Output the [X, Y] coordinate of the center of the cell containing the given text.  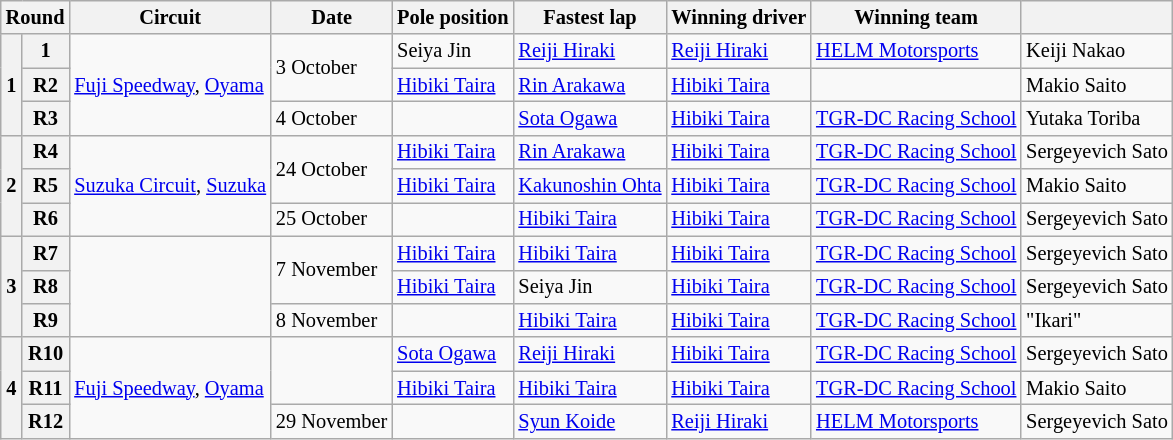
R11 [46, 388]
4 [12, 388]
25 October [332, 219]
Circuit [170, 17]
Round [36, 17]
Winning team [916, 17]
Kakunoshin Ohta [590, 186]
2 [12, 186]
24 October [332, 168]
R7 [46, 253]
Fastest lap [590, 17]
R3 [46, 118]
R4 [46, 152]
Keiji Nakao [1096, 51]
3 [12, 286]
R5 [46, 186]
29 November [332, 421]
Winning driver [738, 17]
7 November [332, 270]
Syun Koide [590, 421]
Suzuka Circuit, Suzuka [170, 186]
R9 [46, 320]
8 November [332, 320]
Yutaka Toriba [1096, 118]
R10 [46, 354]
Date [332, 17]
4 October [332, 118]
R12 [46, 421]
Pole position [452, 17]
R2 [46, 85]
3 October [332, 68]
R8 [46, 287]
R6 [46, 219]
"Ikari" [1096, 320]
